Return the [X, Y] coordinate for the center point of the cell that contains the specified text.  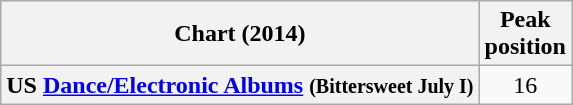
16 [525, 85]
Chart (2014) [240, 34]
US Dance/Electronic Albums (Bittersweet July I) [240, 85]
Peakposition [525, 34]
